Locate the cell with the specified text and output its [X, Y] center coordinate. 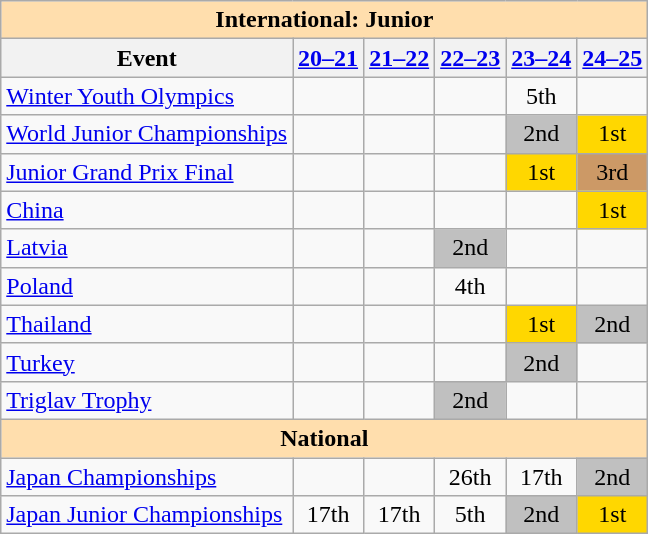
Latvia [147, 248]
24–25 [612, 58]
21–22 [400, 58]
Poland [147, 286]
23–24 [542, 58]
Japan Junior Championships [147, 515]
Event [147, 58]
20–21 [328, 58]
22–23 [470, 58]
Thailand [147, 324]
World Junior Championships [147, 134]
26th [470, 477]
3rd [612, 172]
4th [470, 286]
Japan Championships [147, 477]
China [147, 210]
International: Junior [324, 20]
National [324, 438]
Turkey [147, 362]
Triglav Trophy [147, 400]
Junior Grand Prix Final [147, 172]
Winter Youth Olympics [147, 96]
